Detect which cell encompasses the target text, then output its [x, y] center coordinate. 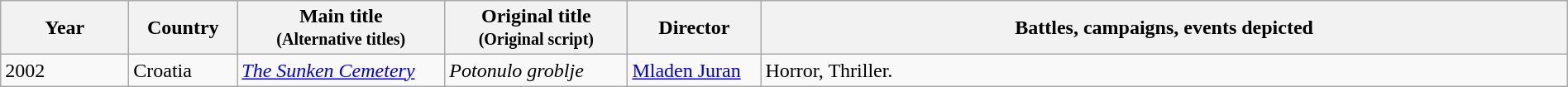
Country [184, 28]
Original title(Original script) [536, 28]
Main title(Alternative titles) [341, 28]
Battles, campaigns, events depicted [1164, 28]
The Sunken Cemetery [341, 70]
Potonulo groblje [536, 70]
Year [65, 28]
Croatia [184, 70]
Horror, Thriller. [1164, 70]
2002 [65, 70]
Director [695, 28]
Mladen Juran [695, 70]
